Scan for the cell matching the given text and deliver its [x, y] coordinate at center. 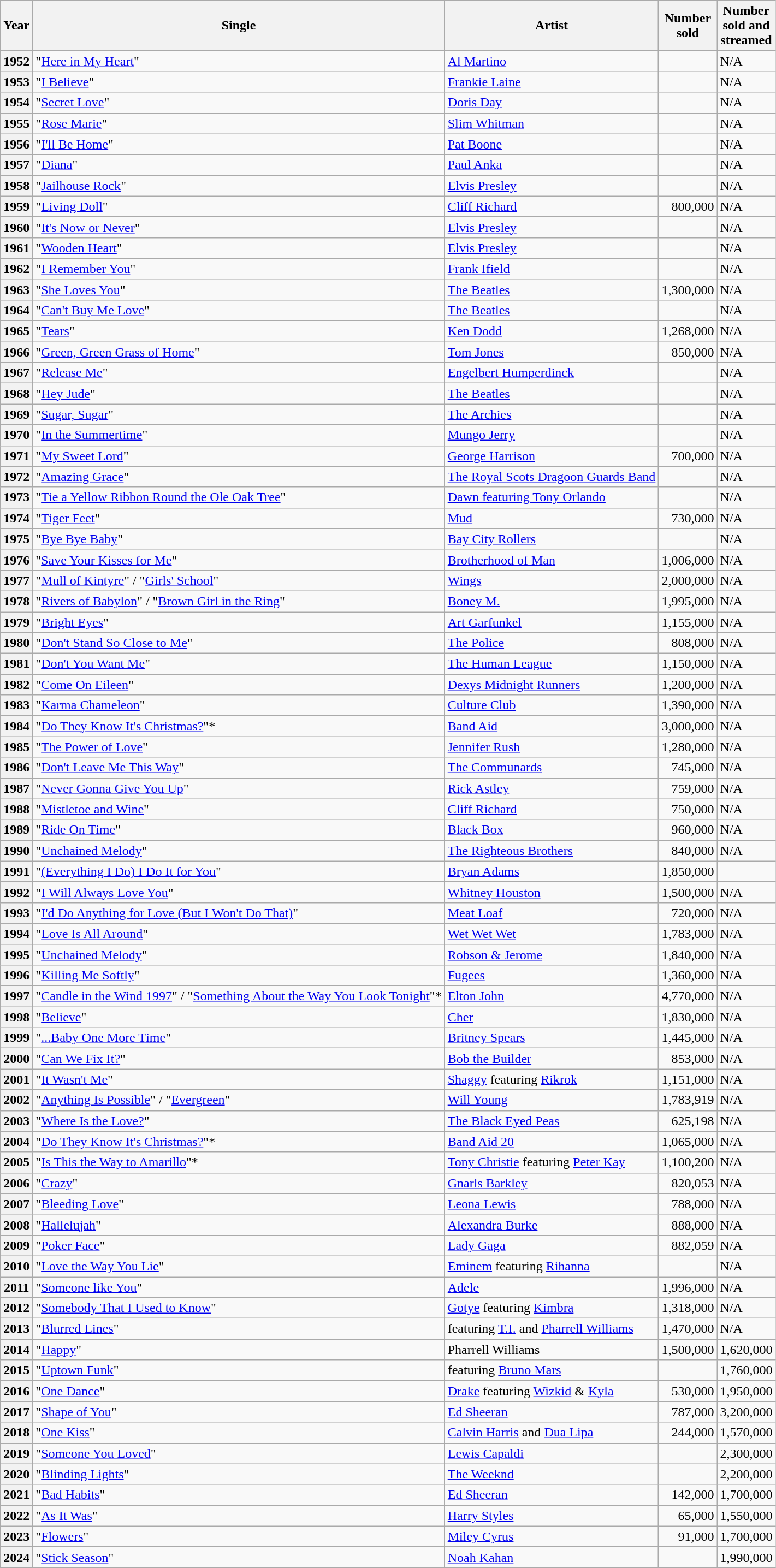
2022 [16, 1516]
The Weeknd [552, 1474]
"Sugar, Sugar" [239, 414]
1,360,000 [688, 976]
787,000 [688, 1412]
2017 [16, 1412]
1,830,000 [688, 1017]
1,100,200 [688, 1162]
2001 [16, 1079]
"Candle in the Wind 1997" / "Something About the Way You Look Tonight"* [239, 996]
"In the Summertime" [239, 435]
"Believe" [239, 1017]
"Here in My Heart" [239, 61]
Bryan Adams [552, 871]
1989 [16, 830]
Boney M. [552, 601]
1975 [16, 539]
1978 [16, 601]
Al Martino [552, 61]
1960 [16, 227]
"She Loves You" [239, 290]
2007 [16, 1204]
"Bleeding Love" [239, 1204]
"It's Now or Never" [239, 227]
2002 [16, 1100]
Dexys Midnight Runners [552, 685]
"It Wasn't Me" [239, 1079]
Bob the Builder [552, 1059]
1,268,000 [688, 331]
Frankie Laine [552, 82]
1979 [16, 622]
Numbersold [688, 26]
Band Aid [552, 726]
"Happy" [239, 1350]
"Poker Face" [239, 1245]
Lewis Capaldi [552, 1453]
853,000 [688, 1059]
4,770,000 [688, 996]
1,783,919 [688, 1100]
"Tiger Feet" [239, 518]
2024 [16, 1557]
"Where Is the Love?" [239, 1121]
530,000 [688, 1391]
1967 [16, 373]
Pharrell Williams [552, 1350]
1981 [16, 664]
"Someone like You" [239, 1287]
"Crazy" [239, 1183]
"Ride On Time" [239, 830]
"Hey Jude" [239, 394]
730,000 [688, 518]
1957 [16, 165]
"Killing Me Softly" [239, 976]
Black Box [552, 830]
The Royal Scots Dragoon Guards Band [552, 477]
1985 [16, 747]
"Is This the Way to Amarillo"* [239, 1162]
1,570,000 [746, 1433]
Culture Club [552, 705]
1964 [16, 311]
"Someone You Loved" [239, 1453]
960,000 [688, 830]
2019 [16, 1453]
Jennifer Rush [552, 747]
1,783,000 [688, 934]
882,059 [688, 1245]
2004 [16, 1142]
1999 [16, 1038]
2000 [16, 1059]
"Tie a Yellow Ribbon Round the Ole Oak Tree" [239, 497]
1958 [16, 186]
"Mull of Kintyre" / "Girls' School" [239, 580]
Single [239, 26]
2020 [16, 1474]
1992 [16, 892]
Calvin Harris and Dua Lipa [552, 1433]
"Love the Way You Lie" [239, 1266]
featuring Bruno Mars [552, 1370]
1983 [16, 705]
"Hallelujah" [239, 1225]
Pat Boone [552, 144]
1,995,000 [688, 601]
"Bye Bye Baby" [239, 539]
"Release Me" [239, 373]
3,200,000 [746, 1412]
840,000 [688, 851]
The Police [552, 643]
1959 [16, 206]
2003 [16, 1121]
Alexandra Burke [552, 1225]
1962 [16, 269]
2010 [16, 1266]
1,151,000 [688, 1079]
Robson & Jerome [552, 955]
1,318,000 [688, 1308]
Drake featuring Wizkid & Kyla [552, 1391]
Slim Whitman [552, 123]
1993 [16, 913]
1,840,000 [688, 955]
"Shape of You" [239, 1412]
2023 [16, 1536]
"Blinding Lights" [239, 1474]
Whitney Houston [552, 892]
1965 [16, 331]
"As It Was" [239, 1516]
"Rose Marie" [239, 123]
"My Sweet Lord" [239, 456]
Brotherhood of Man [552, 560]
"Rivers of Babylon" / "Brown Girl in the Ring" [239, 601]
George Harrison [552, 456]
Shaggy featuring Rikrok [552, 1079]
Ken Dodd [552, 331]
"Anything Is Possible" / "Evergreen" [239, 1100]
1955 [16, 123]
Fugees [552, 976]
"One Kiss" [239, 1433]
"Save Your Kisses for Me" [239, 560]
Noah Kahan [552, 1557]
2013 [16, 1329]
1966 [16, 352]
1995 [16, 955]
244,000 [688, 1433]
Cher [552, 1017]
1997 [16, 996]
"Somebody That I Used to Know" [239, 1308]
"Blurred Lines" [239, 1329]
2021 [16, 1495]
788,000 [688, 1204]
Wet Wet Wet [552, 934]
1,990,000 [746, 1557]
1,620,000 [746, 1350]
2018 [16, 1433]
1,280,000 [688, 747]
"The Power of Love" [239, 747]
2009 [16, 1245]
"Can't Buy Me Love" [239, 311]
The Communards [552, 768]
"Love Is All Around" [239, 934]
1991 [16, 871]
1996 [16, 976]
The Human League [552, 664]
1,065,000 [688, 1142]
"Stick Season" [239, 1557]
1953 [16, 82]
"Diana" [239, 165]
2015 [16, 1370]
"Don't Stand So Close to Me" [239, 643]
1,155,000 [688, 622]
"I Remember You" [239, 269]
1,200,000 [688, 685]
1982 [16, 685]
Numbersold andstreamed [746, 26]
Adele [552, 1287]
1,850,000 [688, 871]
1,150,000 [688, 664]
Gnarls Barkley [552, 1183]
2,200,000 [746, 1474]
Mud [552, 518]
"Don't You Want Me" [239, 664]
Year [16, 26]
2008 [16, 1225]
The Black Eyed Peas [552, 1121]
745,000 [688, 768]
"Secret Love" [239, 103]
1,950,000 [746, 1391]
Britney Spears [552, 1038]
"Jailhouse Rock" [239, 186]
1984 [16, 726]
Doris Day [552, 103]
Tom Jones [552, 352]
"Karma Chameleon" [239, 705]
1956 [16, 144]
1,550,000 [746, 1516]
2011 [16, 1287]
1976 [16, 560]
Elton John [552, 996]
"Bright Eyes" [239, 622]
65,000 [688, 1516]
"Bad Habits" [239, 1495]
1,470,000 [688, 1329]
2016 [16, 1391]
Eminem featuring Rihanna [552, 1266]
Engelbert Humperdinck [552, 373]
700,000 [688, 456]
Miley Cyrus [552, 1536]
720,000 [688, 913]
Wings [552, 580]
Meat Loaf [552, 913]
"Mistletoe and Wine" [239, 809]
"Never Gonna Give You Up" [239, 788]
"I Will Always Love You" [239, 892]
"I'd Do Anything for Love (But I Won't Do That)" [239, 913]
750,000 [688, 809]
"(Everything I Do) I Do It for You" [239, 871]
1961 [16, 248]
"I'll Be Home" [239, 144]
1977 [16, 580]
"Don't Leave Me This Way" [239, 768]
"Flowers" [239, 1536]
2,000,000 [688, 580]
1968 [16, 394]
1971 [16, 456]
Paul Anka [552, 165]
Artist [552, 26]
1,996,000 [688, 1287]
The Archies [552, 414]
1986 [16, 768]
808,000 [688, 643]
"I Believe" [239, 82]
"Living Doll" [239, 206]
"...Baby One More Time" [239, 1038]
142,000 [688, 1495]
1998 [16, 1017]
2005 [16, 1162]
"Tears" [239, 331]
Bay City Rollers [552, 539]
The Righteous Brothers [552, 851]
888,000 [688, 1225]
Art Garfunkel [552, 622]
91,000 [688, 1536]
"Can We Fix It?" [239, 1059]
Frank Ifield [552, 269]
Tony Christie featuring Peter Kay [552, 1162]
2006 [16, 1183]
"Come On Eileen" [239, 685]
1,300,000 [688, 290]
1,006,000 [688, 560]
2,300,000 [746, 1453]
featuring T.I. and Pharrell Williams [552, 1329]
3,000,000 [688, 726]
Harry Styles [552, 1516]
1963 [16, 290]
Dawn featuring Tony Orlando [552, 497]
"Amazing Grace" [239, 477]
Lady Gaga [552, 1245]
Gotye featuring Kimbra [552, 1308]
1954 [16, 103]
"One Dance" [239, 1391]
1969 [16, 414]
625,198 [688, 1121]
Will Young [552, 1100]
2014 [16, 1350]
1,390,000 [688, 705]
1973 [16, 497]
2012 [16, 1308]
1994 [16, 934]
"Uptown Funk" [239, 1370]
800,000 [688, 206]
1974 [16, 518]
1972 [16, 477]
Mungo Jerry [552, 435]
1990 [16, 851]
820,053 [688, 1183]
"Wooden Heart" [239, 248]
1,760,000 [746, 1370]
1952 [16, 61]
1,445,000 [688, 1038]
Band Aid 20 [552, 1142]
759,000 [688, 788]
1987 [16, 788]
1970 [16, 435]
Rick Astley [552, 788]
1988 [16, 809]
"Green, Green Grass of Home" [239, 352]
850,000 [688, 352]
1980 [16, 643]
Leona Lewis [552, 1204]
